From the cell containing the given text, extract its center point as [x, y] coordinate. 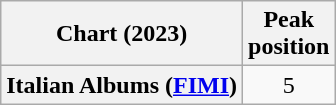
5 [289, 85]
Italian Albums (FIMI) [122, 85]
Peakposition [289, 34]
Chart (2023) [122, 34]
